Find where the given text appears and provide that cell's center as (X, Y) coordinate. 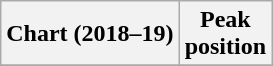
Peakposition (225, 34)
Chart (2018–19) (90, 34)
